Output the (x, y) coordinate of the center of the cell containing the given text.  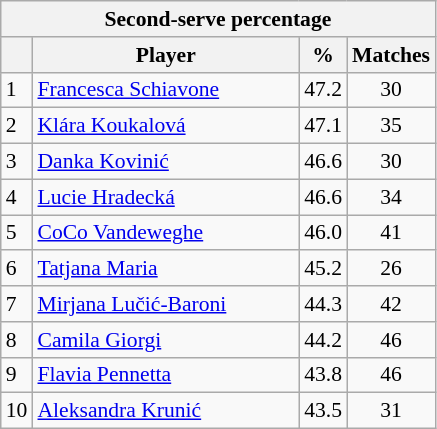
10 (17, 411)
1 (17, 90)
35 (391, 126)
Camila Giorgi (166, 340)
CoCo Vandeweghe (166, 233)
Klára Koukalová (166, 126)
46.0 (323, 233)
Second-serve percentage (218, 19)
Danka Kovinić (166, 162)
3 (17, 162)
41 (391, 233)
6 (17, 269)
42 (391, 304)
5 (17, 233)
Aleksandra Krunić (166, 411)
31 (391, 411)
47.1 (323, 126)
45.2 (323, 269)
Francesca Schiavone (166, 90)
26 (391, 269)
43.8 (323, 375)
47.2 (323, 90)
7 (17, 304)
44.2 (323, 340)
9 (17, 375)
2 (17, 126)
44.3 (323, 304)
Mirjana Lučić-Baroni (166, 304)
Tatjana Maria (166, 269)
8 (17, 340)
Matches (391, 55)
4 (17, 197)
% (323, 55)
Player (166, 55)
Flavia Pennetta (166, 375)
Lucie Hradecká (166, 197)
43.5 (323, 411)
34 (391, 197)
